Return the [x, y] coordinate for the center point of the cell that contains the specified text.  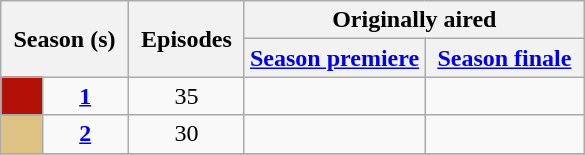
Episodes [186, 39]
1 [85, 96]
Season finale [505, 58]
35 [186, 96]
Season premiere [334, 58]
2 [85, 134]
Season (s) [65, 39]
30 [186, 134]
Originally aired [414, 20]
